Provide the (x, y) coordinate of the cell's center where the given text is located.  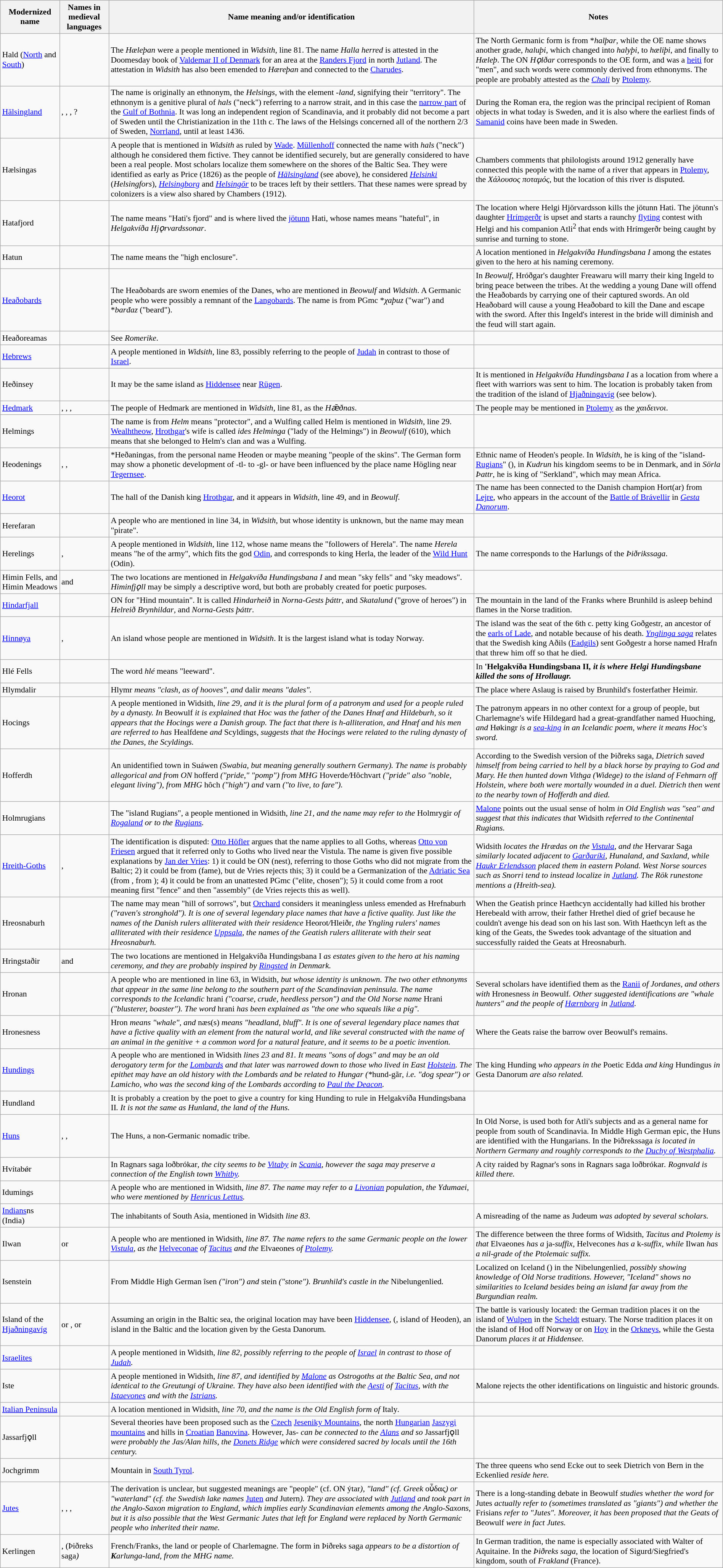
Hlymr means "clash, as of hooves", and dalir means "dales". (291, 690)
Himin Fells, and Himin Meadows (30, 582)
A location mentioned in Helgakvíða Hundingsbana I among the estates given to the hero at his naming ceremony. (599, 257)
Name meaning and/or identification (291, 17)
The king Hunding who appears in the Poetic Edda and king Hundingus in Gesta Danorum are also related. (599, 1070)
Hälsingland (30, 112)
Hindarfjall (30, 605)
Names in medieval languages (84, 17)
Modernized name (30, 17)
Heaðoreamas (30, 338)
From Middle High German îsen ("iron") and stein ("stone"). Brunhild's castle in the Nibelungenlied. (291, 1282)
The "island Rugians", a people mentioned in Widsith, line 21, and the name may refer to the Holmrygir of Rogaland or to the Rugians. (291, 818)
Isenstein (30, 1282)
Heorot (30, 497)
Hocings (30, 723)
Iste (30, 1386)
A location mentioned in Widsith, line 70, and the name is the Old English form of Italy. (291, 1409)
The Huns, a non-Germanic nomadic tribe. (291, 1136)
The name means the "high enclosure". (291, 257)
The word hlé means "leeward". (291, 671)
The people of Hedmark are mentioned in Widsith, line 81, as the Hǣðnas. (291, 408)
Hreith-Goths (30, 866)
Hlé Fells (30, 671)
Hvítabǿr (30, 1169)
French/Franks, the land or people of Charlemagne. The form in Þiðreks saga appears to be a distortion of Karlunga-land, from the MHG name. (291, 1551)
Italian Peninsula (30, 1409)
Where the Geats raise the barrow over Beowulf's remains. (599, 1032)
Hronesness (30, 1032)
Hundland (30, 1103)
The place where Aslaug is raised by Brunhild's fosterfather Heimir. (599, 690)
Malone rejects the other identifications on linguistic and historic grounds. (599, 1386)
An island whose people are mentioned in Widsith. It is the largest island what is today Norway. (291, 638)
Herelings (30, 554)
, (Þiðreks saga) (84, 1551)
Hælsingas (30, 169)
The name means "Hati's fjord" and is where lived the jötunn Hati, whose names means "hateful", in Helgakvíða Hjǫrvardssonar. (291, 223)
Huns (30, 1136)
The inhabitants of South Asia, mentioned in Widsith line 83. (291, 1215)
Herefaran (30, 526)
Idumings (30, 1193)
Notes (599, 17)
Mountain in South Tyrol. (291, 1470)
Hatafjord (30, 223)
or (84, 1244)
Ilwan (30, 1244)
Hringstaðir (30, 961)
, , , ? (84, 112)
In Ragnars saga loðbrókar, the city seems to be Vitaby in Scania, however the saga may preserve a connection of the English town Whitby. (291, 1169)
Israelites (30, 1357)
Heodenings (30, 465)
Hronan (30, 994)
The mountain in the land of the Franks where Brunhild is asleep behind flames in the Norse tradition. (599, 605)
Hinnøya (30, 638)
Hald (North and South) (30, 60)
ON for "Hind mountain". It is called Hindarheið in Norna-Gests þáttr, and Skatalund ("grove of heroes") in Helreið Brynhildar, and Norna-Gests þáttr. (291, 605)
The name corresponds to the Harlungs of the Þiðrikssaga. (599, 554)
Holmrugians (30, 818)
Hreosnaburh (30, 923)
or , or (84, 1325)
It may be the same island as Hiddensee near Rügen. (291, 385)
The name has been connected to the Danish champion Hort(ar) from Lejre, who appears in the account of the Battle of Brávellir in Gesta Danorum. (599, 497)
Kerlingen (30, 1551)
A people who are mentioned in line 34, in Widsith, but whose identity is unknown, but the name may mean "pirate". (291, 526)
Jochgrimm (30, 1470)
A people who are mentioned in Widsith, line 87. The name may refer to a Livonian population, the Ydumaei, who were mentioned by Henricus Lettus. (291, 1193)
Indiansns (India) (30, 1215)
See Romerike. (291, 338)
Hedmark (30, 408)
Heðinsey (30, 385)
Malone points out the usual sense of holm in Old English was "sea" and suggest that this indicates that Widsith referred to the Continental Rugians. (599, 818)
Heaðobards (30, 300)
In 'Helgakvíða Hundingsbana II, it is where Helgi Hundingsbane killed the sons of Hrollaugr. (599, 671)
Jutes (30, 1508)
The hall of the Danish king Hrothgar, and it appears in Widsith, line 49, and in Beowulf. (291, 497)
Hofferdh (30, 776)
The three queens who send Ecke out to seek Dietrich von Bern in the Eckenlied reside here. (599, 1470)
Hlymdalir (30, 690)
The people may be mentioned in Ptolemy as the χαιδεινοι. (599, 408)
A people mentioned in Widsith, line 83, possibly referring to the people of Judah in contrast to those of Israel. (291, 356)
Island of the Hjaðningavíg (30, 1325)
A people mentioned in Widsith, line 82, possibly referring to the people of Israel in contrast to those of Judah. (291, 1357)
Hebrews (30, 356)
Helmings (30, 431)
Hatun (30, 257)
A misreading of the name as Judeum was adopted by several scholars. (599, 1215)
Hundings (30, 1070)
A city raided by Ragnar's sons in Ragnars saga loðbrókar. Rognvald is killed there. (599, 1169)
Jassarfjǫll (30, 1437)
